Pinpoint the cell where the given text exists, returning its [x, y] midpoint coordinate. 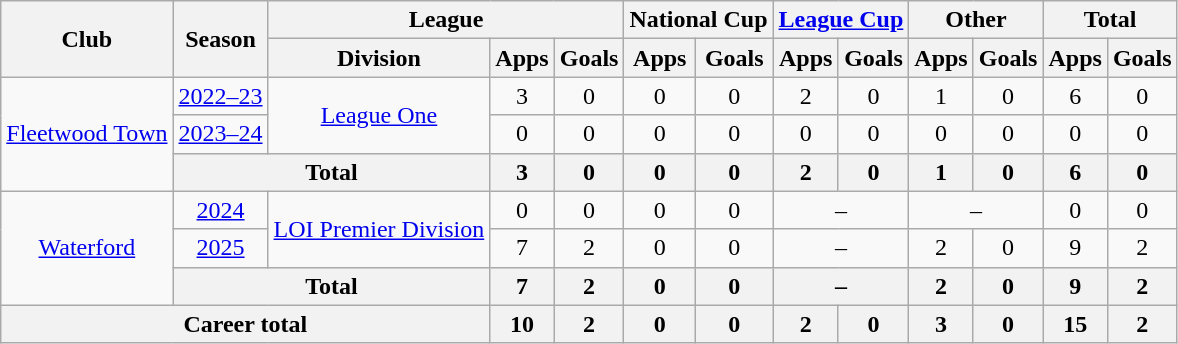
League [446, 20]
Club [87, 39]
Division [379, 58]
2025 [220, 248]
League Cup [841, 20]
Career total [246, 324]
Waterford [87, 248]
LOI Premier Division [379, 229]
2024 [220, 210]
10 [522, 324]
15 [1075, 324]
Season [220, 39]
League One [379, 115]
2022–23 [220, 96]
2023–24 [220, 134]
Fleetwood Town [87, 134]
Other [976, 20]
National Cup [698, 20]
